Scan for the cell matching the given text and deliver its (X, Y) coordinate at center. 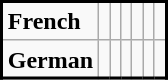
French (50, 22)
German (50, 59)
